Return the [x, y] coordinate for the center point of the cell that contains the specified text.  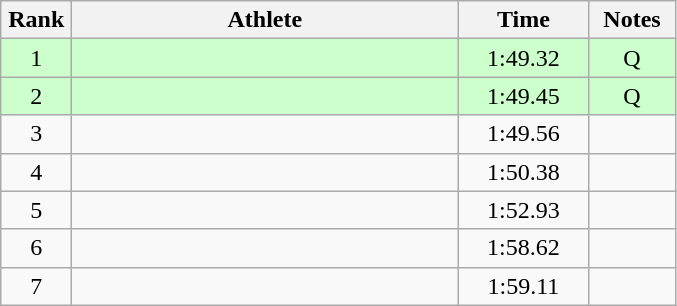
1:58.62 [524, 248]
5 [36, 210]
1:59.11 [524, 286]
2 [36, 96]
Athlete [265, 20]
6 [36, 248]
Time [524, 20]
1 [36, 58]
Rank [36, 20]
Notes [632, 20]
4 [36, 172]
7 [36, 286]
1:49.32 [524, 58]
3 [36, 134]
1:49.45 [524, 96]
1:49.56 [524, 134]
1:50.38 [524, 172]
1:52.93 [524, 210]
